Scan for the cell matching the given text and deliver its [X, Y] coordinate at center. 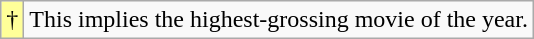
This implies the highest-grossing movie of the year. [279, 20]
† [12, 20]
